From the cell containing the given text, extract its center point as [x, y] coordinate. 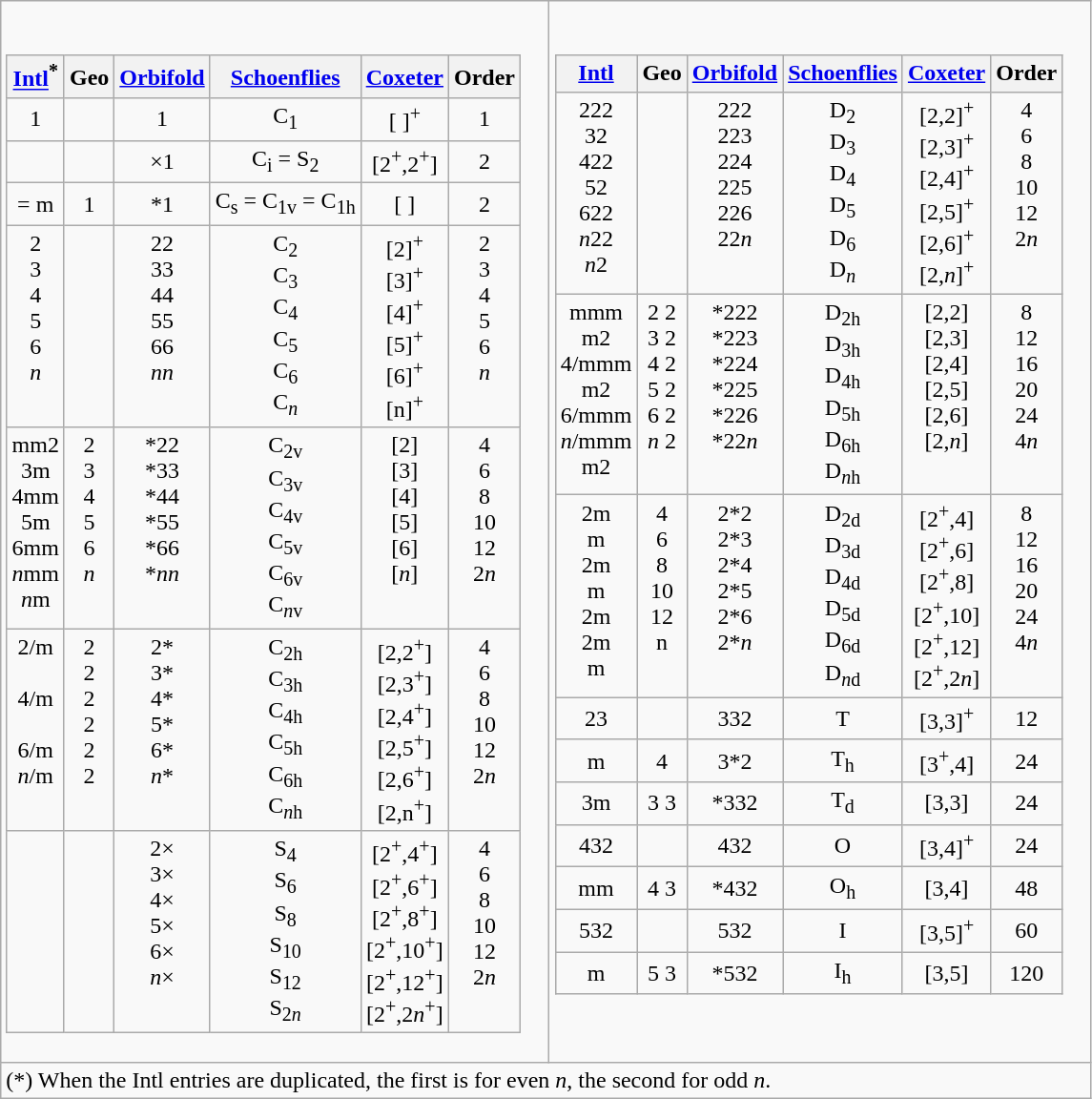
48 [1026, 888]
×1 [162, 162]
D2dD3dD4dD5dD6dDnd [843, 596]
[2,2+][2,3+][2,4+][2,5+][2,6+][2,n+] [404, 730]
*1 [162, 204]
2233445566nn [162, 326]
12 [1026, 719]
[3,3]+ [946, 719]
*222*223*224*225*226*22n [734, 395]
[ ]+ [404, 120]
mm23m4mm5m6mmnmmnm [35, 529]
Cs = C1v = C1h [285, 204]
Th [843, 761]
[3,4]+ [946, 845]
Ih [843, 973]
2*3*4*5*6*n* [162, 730]
2223242252622n22n2 [596, 193]
[2,2][2,3][2,4][2,5][2,6][2,n] [946, 395]
3m [596, 803]
4 6 8 10 12 n [662, 596]
2/m4/m6/mn/m [35, 730]
Intl [596, 73]
3*2 [734, 761]
= m [35, 204]
mm [596, 888]
[3,5] [946, 973]
Intl* [35, 76]
I [843, 931]
2 2 2 2 2 2 [89, 730]
T [843, 719]
[2+,4][2+,6][2+,8][2+,10][2+,12][2+,2n] [946, 596]
60 [1026, 931]
*22*33*44*55*66*nn [162, 529]
332 [734, 719]
[2+,4+][2+,6+][2+,8+][2+,10+][2+,12+][2+,2n+] [404, 932]
[2,2]+[2,3]+[2,4]+[2,5]+[2,6]+[2,n]+ [946, 193]
2 23 24 25 26 2n 2 [662, 395]
[2][3][4][5][6][n] [404, 529]
[3,3] [946, 803]
22222322422522622n [734, 193]
[2+,2+] [404, 162]
D2hD3hD4hD5hD6hDnh [843, 395]
*532 [734, 973]
120 [1026, 973]
mmmm24/mmmm26/mmmn/mmmm2 [596, 395]
2×3×4×5×6×n× [162, 932]
Oh [843, 888]
4 3 [662, 888]
Ci = S2 [285, 162]
S4S6S8S10S12S2n [285, 932]
*432 [734, 888]
C2C3C4C5C6Cn [285, 326]
[3,4] [946, 888]
2*22*32*42*52*62*n [734, 596]
*332 [734, 803]
3 3 [662, 803]
C1 [285, 120]
O [843, 845]
2mm2mm2m2mm [596, 596]
5 3 [662, 973]
[ ] [404, 204]
Td [843, 803]
[3,5]+ [946, 931]
C2vC3vC4vC5vC6vCnv [285, 529]
4 [662, 761]
[3+,4] [946, 761]
23 [596, 719]
D2D3D4D5D6Dn [843, 193]
(*) When the Intl entries are duplicated, the first is for even n, the second for odd n. [546, 1080]
C2hC3hC4hC5hC6hCnh [285, 730]
[2]+[3]+[4]+[5]+[6]+[n]+ [404, 326]
